Provide the [X, Y] coordinate of the cell's center where the given text is located.  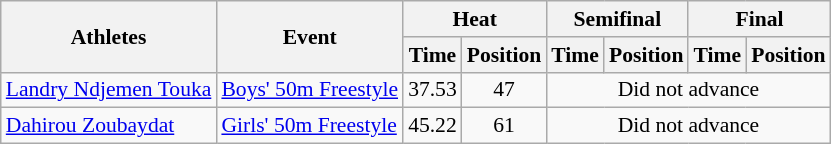
45.22 [432, 126]
Event [310, 36]
Semifinal [617, 19]
47 [504, 90]
Boys' 50m Freestyle [310, 90]
Heat [474, 19]
37.53 [432, 90]
Girls' 50m Freestyle [310, 126]
Athletes [109, 36]
Dahirou Zoubaydat [109, 126]
61 [504, 126]
Landry Ndjemen Touka [109, 90]
Final [759, 19]
